Locate the cell with the specified text and output its (x, y) center coordinate. 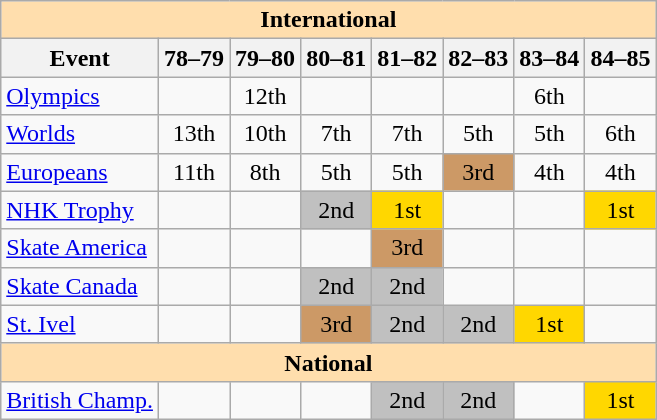
83–84 (550, 58)
International (328, 20)
British Champ. (80, 400)
84–85 (620, 58)
79–80 (266, 58)
82–83 (478, 58)
National (328, 362)
Event (80, 58)
St. Ivel (80, 324)
80–81 (336, 58)
13th (194, 134)
78–79 (194, 58)
Worlds (80, 134)
Europeans (80, 172)
8th (266, 172)
Skate Canada (80, 286)
81–82 (408, 58)
Olympics (80, 96)
10th (266, 134)
Skate America (80, 248)
11th (194, 172)
12th (266, 96)
NHK Trophy (80, 210)
